Scan for the cell matching the given text and deliver its (x, y) coordinate at center. 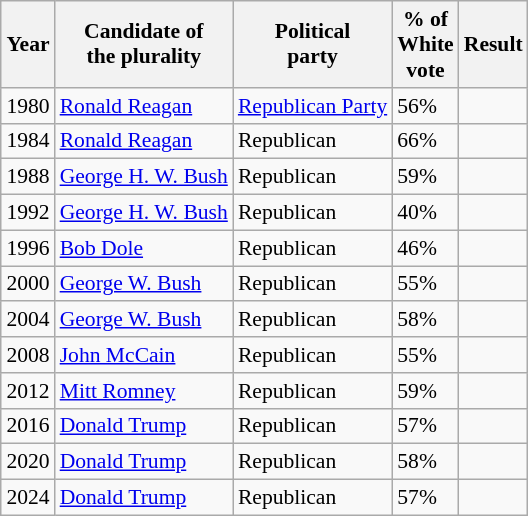
2020 (28, 462)
John McCain (144, 355)
1980 (28, 105)
1996 (28, 248)
56% (425, 105)
2012 (28, 390)
46% (425, 248)
2000 (28, 284)
Candidate ofthe plurality (144, 44)
Bob Dole (144, 248)
1992 (28, 212)
Mitt Romney (144, 390)
66% (425, 141)
Year (28, 44)
1984 (28, 141)
2016 (28, 426)
Republican Party (312, 105)
1988 (28, 177)
Result (494, 44)
Political party (312, 44)
2008 (28, 355)
40% (425, 212)
2024 (28, 497)
2004 (28, 319)
% ofWhitevote (425, 44)
